Identify which cell holds the provided text, then report its (x, y) central coordinate. 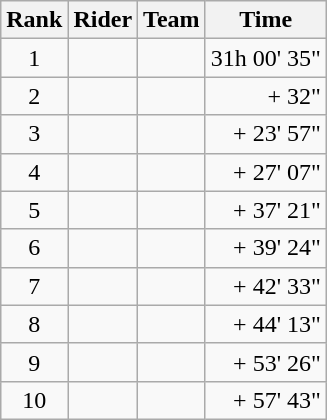
4 (34, 172)
2 (34, 96)
1 (34, 58)
+ 27' 07" (266, 172)
+ 32" (266, 96)
Time (266, 20)
7 (34, 286)
9 (34, 362)
+ 53' 26" (266, 362)
5 (34, 210)
+ 42' 33" (266, 286)
+ 39' 24" (266, 248)
Team (172, 20)
+ 44' 13" (266, 324)
Rider (103, 20)
10 (34, 400)
31h 00' 35" (266, 58)
+ 23' 57" (266, 134)
+ 57' 43" (266, 400)
3 (34, 134)
Rank (34, 20)
+ 37' 21" (266, 210)
6 (34, 248)
8 (34, 324)
